Detect which cell encompasses the target text, then output its (X, Y) center coordinate. 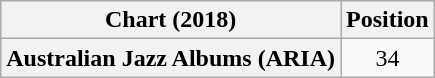
Position (387, 20)
Chart (2018) (171, 20)
34 (387, 58)
Australian Jazz Albums (ARIA) (171, 58)
